Determine the (x, y) coordinate at the center of the cell enclosing the given text.  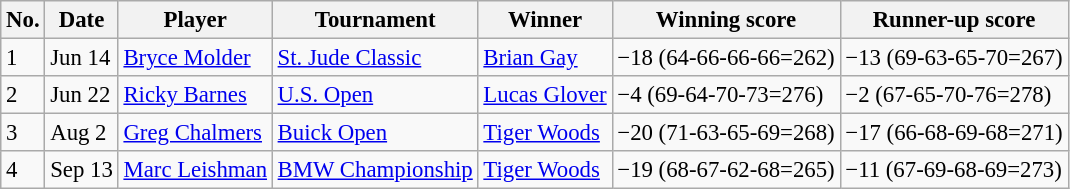
Tournament (375, 20)
−2 (67-65-70-76=278) (954, 95)
1 (23, 58)
St. Jude Classic (375, 58)
−17 (66-68-69-68=271) (954, 133)
Player (195, 20)
Bryce Molder (195, 58)
4 (23, 170)
2 (23, 95)
Winning score (726, 20)
U.S. Open (375, 95)
Jun 22 (82, 95)
−13 (69-63-65-70=267) (954, 58)
Date (82, 20)
−20 (71-63-65-69=268) (726, 133)
Aug 2 (82, 133)
−4 (69-64-70-73=276) (726, 95)
Brian Gay (545, 58)
Ricky Barnes (195, 95)
−18 (64-66-66-66=262) (726, 58)
Winner (545, 20)
−19 (68-67-62-68=265) (726, 170)
Lucas Glover (545, 95)
Marc Leishman (195, 170)
Jun 14 (82, 58)
BMW Championship (375, 170)
3 (23, 133)
Greg Chalmers (195, 133)
Buick Open (375, 133)
Runner-up score (954, 20)
No. (23, 20)
Sep 13 (82, 170)
−11 (67-69-68-69=273) (954, 170)
